For the text-containing cell, return its midpoint in [X, Y] coordinate format. 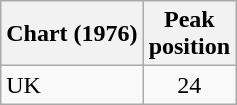
UK [72, 85]
24 [189, 85]
Chart (1976) [72, 34]
Peakposition [189, 34]
